For the text-containing cell, return its midpoint in (x, y) coordinate format. 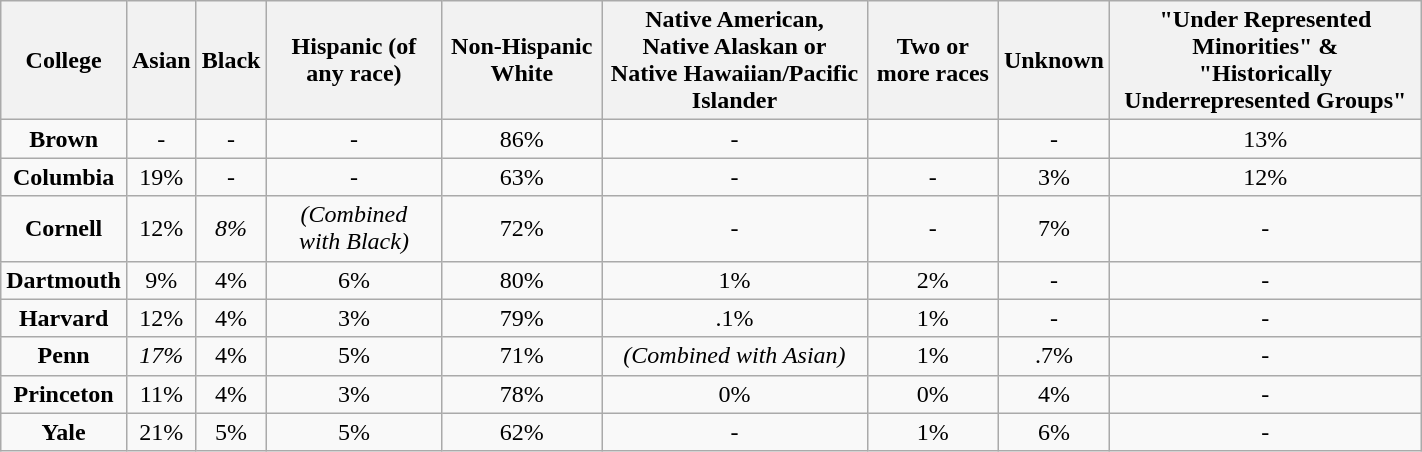
62% (522, 432)
17% (161, 356)
11% (161, 394)
.7% (1054, 356)
"Under Represented Minorities" &"Historically Underrepresented Groups" (1265, 60)
Harvard (64, 318)
Dartmouth (64, 280)
Black (231, 60)
21% (161, 432)
9% (161, 280)
63% (522, 177)
86% (522, 139)
72% (522, 228)
Cornell (64, 228)
Non-Hispanic White (522, 60)
Native American,Native Alaskan orNative Hawaiian/Pacific Islander (735, 60)
Two or more races (932, 60)
College (64, 60)
8% (231, 228)
Hispanic (of any race) (354, 60)
Brown (64, 139)
7% (1054, 228)
71% (522, 356)
Columbia (64, 177)
78% (522, 394)
Unknown (1054, 60)
80% (522, 280)
79% (522, 318)
(Combinedwith Black) (354, 228)
13% (1265, 139)
Asian (161, 60)
2% (932, 280)
Penn (64, 356)
(Combined with Asian) (735, 356)
.1% (735, 318)
Yale (64, 432)
19% (161, 177)
Princeton (64, 394)
